Identify which cell holds the provided text, then report its (X, Y) central coordinate. 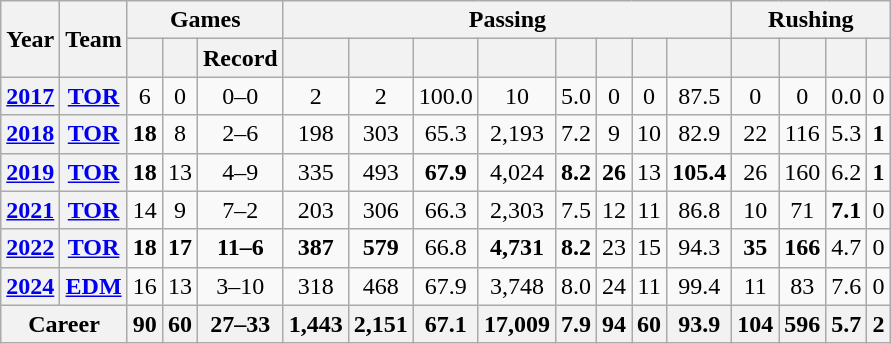
387 (316, 248)
71 (802, 210)
160 (802, 172)
4,024 (516, 172)
116 (802, 134)
2021 (30, 210)
335 (316, 172)
2019 (30, 172)
Year (30, 39)
5.0 (576, 96)
7.5 (576, 210)
3–10 (240, 286)
11–6 (240, 248)
17,009 (516, 324)
579 (380, 248)
Record (240, 58)
5.7 (846, 324)
2,151 (380, 324)
66.8 (446, 248)
12 (614, 210)
16 (144, 286)
166 (802, 248)
104 (756, 324)
306 (380, 210)
65.3 (446, 134)
468 (380, 286)
8 (180, 134)
7.1 (846, 210)
Passing (507, 20)
8.0 (576, 286)
4.7 (846, 248)
99.4 (700, 286)
1,443 (316, 324)
6 (144, 96)
94 (614, 324)
7.6 (846, 286)
2018 (30, 134)
67.1 (446, 324)
Rushing (811, 20)
87.5 (700, 96)
66.3 (446, 210)
2024 (30, 286)
7.2 (576, 134)
86.8 (700, 210)
27–33 (240, 324)
2,303 (516, 210)
22 (756, 134)
Team (94, 39)
82.9 (700, 134)
203 (316, 210)
14 (144, 210)
318 (316, 286)
2022 (30, 248)
303 (380, 134)
0–0 (240, 96)
17 (180, 248)
7.9 (576, 324)
596 (802, 324)
23 (614, 248)
90 (144, 324)
94.3 (700, 248)
6.2 (846, 172)
2,193 (516, 134)
105.4 (700, 172)
35 (756, 248)
93.9 (700, 324)
Games (205, 20)
15 (650, 248)
EDM (94, 286)
4–9 (240, 172)
4,731 (516, 248)
2–6 (240, 134)
493 (380, 172)
198 (316, 134)
2017 (30, 96)
7–2 (240, 210)
Career (64, 324)
0.0 (846, 96)
83 (802, 286)
5.3 (846, 134)
24 (614, 286)
3,748 (516, 286)
100.0 (446, 96)
